Return the [x, y] coordinate for the center point of the cell that contains the specified text.  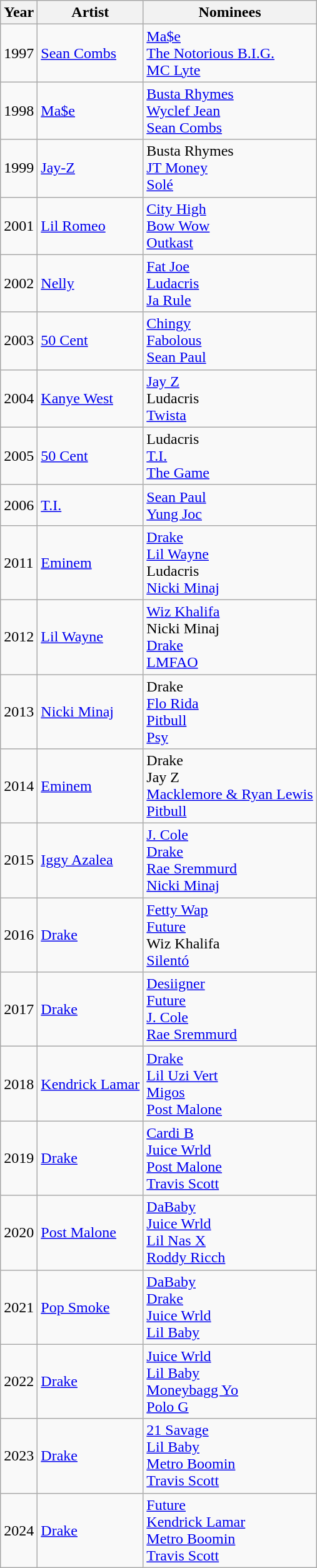
Post Malone [90, 1233]
Kanye West [90, 398]
1999 [19, 168]
2002 [19, 283]
DesiignerFutureJ. ColeRae Sremmurd [230, 1009]
Ma$eThe Notorious B.I.G.MC Lyte [230, 53]
DaBabyJuice WrldLil Nas XRoddy Ricch [230, 1233]
DrakeJay ZMacklemore & Ryan LewisPitbull [230, 787]
T.I. [90, 505]
Sean Combs [90, 53]
2011 [19, 563]
Juice WrldLil BabyMoneybagg YoPolo G [230, 1382]
2018 [19, 1084]
2024 [19, 1530]
1998 [19, 111]
Nominees [230, 13]
2003 [19, 341]
Sean PaulYung Joc [230, 505]
Fetty WapFutureWiz KhalifaSilentó [230, 935]
2001 [19, 226]
City HighBow WowOutkast [230, 226]
DrakeLil Uzi VertMigosPost Malone [230, 1084]
DaBabyDrakeJuice WrldLil Baby [230, 1307]
2020 [19, 1233]
2019 [19, 1158]
2013 [19, 711]
2017 [19, 1009]
Jay ZLudacrisTwista [230, 398]
Pop Smoke [90, 1307]
Lil Wayne [90, 636]
21 SavageLil BabyMetro BoominTravis Scott [230, 1455]
Kendrick Lamar [90, 1084]
2015 [19, 860]
2014 [19, 787]
Ma$e [90, 111]
Busta RhymesJT MoneySolé [230, 168]
Nelly [90, 283]
2004 [19, 398]
Cardi BJuice WrldPost MaloneTravis Scott [230, 1158]
DrakeLil WayneLudacrisNicki Minaj [230, 563]
Fat JoeLudacrisJa Rule [230, 283]
Lil Romeo [90, 226]
Iggy Azalea [90, 860]
2012 [19, 636]
Artist [90, 13]
2006 [19, 505]
Busta RhymesWyclef JeanSean Combs [230, 111]
Wiz KhalifaNicki MinajDrakeLMFAO [230, 636]
2021 [19, 1307]
1997 [19, 53]
2016 [19, 935]
2022 [19, 1382]
2023 [19, 1455]
ChingyFabolousSean Paul [230, 341]
Year [19, 13]
Jay-Z [90, 168]
DrakeFlo RidaPitbullPsy [230, 711]
FutureKendrick LamarMetro BoominTravis Scott [230, 1530]
2005 [19, 456]
Nicki Minaj [90, 711]
LudacrisT.I.The Game [230, 456]
J. ColeDrakeRae SremmurdNicki Minaj [230, 860]
